Scan for the cell matching the given text and deliver its [x, y] coordinate at center. 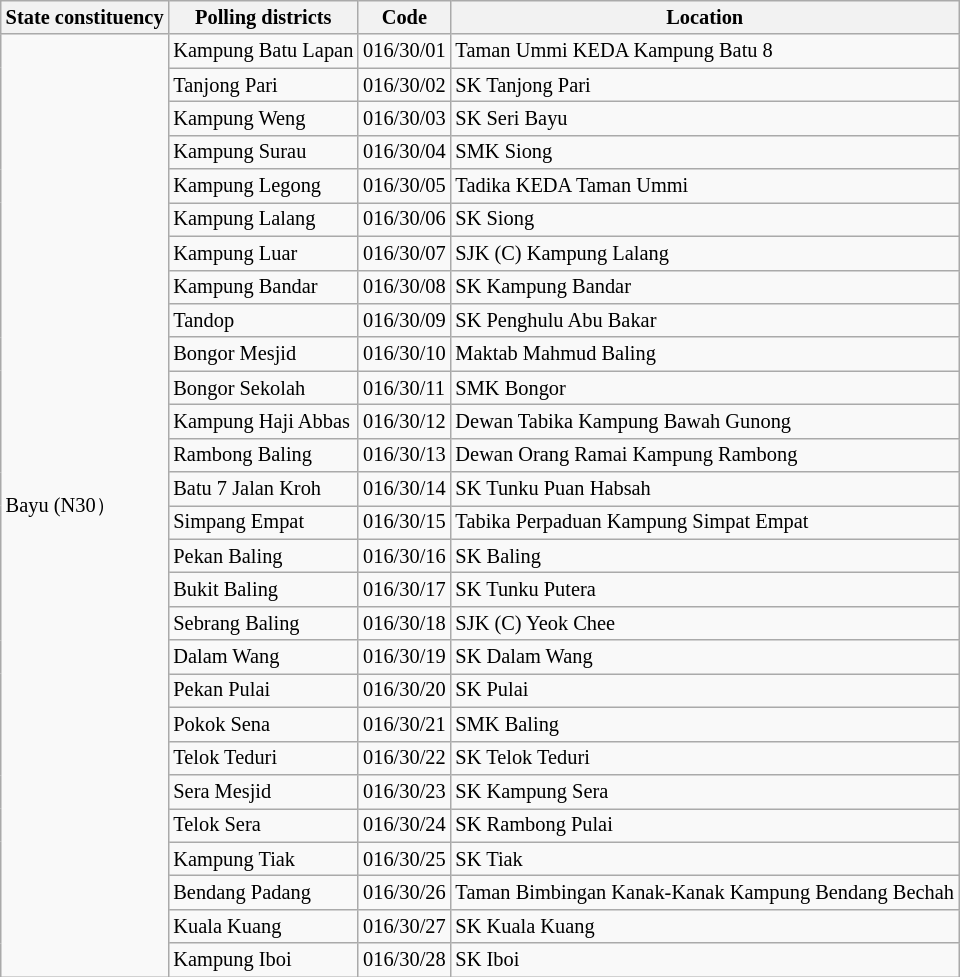
016/30/09 [404, 320]
SK Kampung Bandar [705, 287]
Pokok Sena [263, 724]
SJK (C) Yeok Chee [705, 623]
Taman Ummi KEDA Kampung Batu 8 [705, 51]
SK Baling [705, 556]
State constituency [85, 17]
Sera Mesjid [263, 791]
Bongor Sekolah [263, 388]
Kuala Kuang [263, 926]
Pekan Pulai [263, 690]
Kampung Legong [263, 186]
016/30/12 [404, 421]
Kampung Luar [263, 253]
Maktab Mahmud Baling [705, 354]
SMK Baling [705, 724]
SK Kuala Kuang [705, 926]
Tandop [263, 320]
016/30/07 [404, 253]
SMK Siong [705, 152]
016/30/25 [404, 859]
SK Kampung Sera [705, 791]
016/30/18 [404, 623]
Kampung Haji Abbas [263, 421]
016/30/04 [404, 152]
016/30/11 [404, 388]
Polling districts [263, 17]
016/30/21 [404, 724]
Rambong Baling [263, 455]
SK Tiak [705, 859]
016/30/17 [404, 589]
016/30/22 [404, 758]
016/30/13 [404, 455]
SK Iboi [705, 960]
Telok Sera [263, 825]
Kampung Iboi [263, 960]
SJK (C) Kampung Lalang [705, 253]
Kampung Bandar [263, 287]
Code [404, 17]
016/30/08 [404, 287]
016/30/14 [404, 489]
016/30/06 [404, 219]
Pekan Baling [263, 556]
016/30/23 [404, 791]
Tanjong Pari [263, 85]
SK Tunku Puan Habsah [705, 489]
Sebrang Baling [263, 623]
Location [705, 17]
SK Rambong Pulai [705, 825]
Kampung Surau [263, 152]
Simpang Empat [263, 522]
Tadika KEDA Taman Ummi [705, 186]
Bendang Padang [263, 892]
Bayu (N30） [85, 505]
016/30/02 [404, 85]
Kampung Tiak [263, 859]
Bukit Baling [263, 589]
SK Telok Teduri [705, 758]
Dalam Wang [263, 657]
SK Dalam Wang [705, 657]
Tabika Perpaduan Kampung Simpat Empat [705, 522]
Kampung Weng [263, 118]
016/30/19 [404, 657]
SK Penghulu Abu Bakar [705, 320]
Dewan Tabika Kampung Bawah Gunong [705, 421]
016/30/16 [404, 556]
Batu 7 Jalan Kroh [263, 489]
SK Tanjong Pari [705, 85]
Taman Bimbingan Kanak-Kanak Kampung Bendang Bechah [705, 892]
SK Siong [705, 219]
016/30/24 [404, 825]
SK Tunku Putera [705, 589]
016/30/28 [404, 960]
SMK Bongor [705, 388]
SK Seri Bayu [705, 118]
Kampung Batu Lapan [263, 51]
016/30/03 [404, 118]
SK Pulai [705, 690]
Telok Teduri [263, 758]
016/30/15 [404, 522]
016/30/10 [404, 354]
016/30/26 [404, 892]
Kampung Lalang [263, 219]
016/30/27 [404, 926]
016/30/05 [404, 186]
Bongor Mesjid [263, 354]
Dewan Orang Ramai Kampung Rambong [705, 455]
016/30/01 [404, 51]
016/30/20 [404, 690]
